Determine the (x, y) coordinate at the center of the cell enclosing the given text.  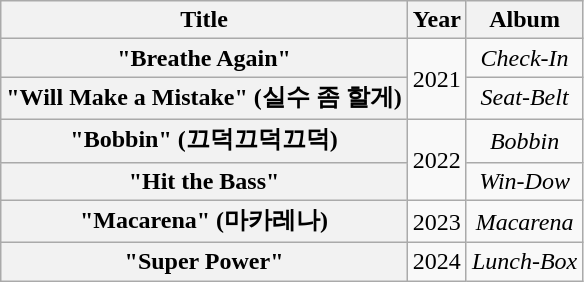
2022 (436, 160)
Win-Dow (524, 181)
Year (436, 20)
"Super Power" (204, 262)
"Bobbin" (끄덕끄덕끄덕) (204, 140)
Macarena (524, 222)
2021 (436, 80)
Bobbin (524, 140)
2023 (436, 222)
Seat-Belt (524, 98)
"Macarena" (마카레나) (204, 222)
Check-In (524, 58)
"Hit the Bass" (204, 181)
Title (204, 20)
"Will Make a Mistake" (실수 좀 할게) (204, 98)
Album (524, 20)
"Breathe Again" (204, 58)
2024 (436, 262)
Lunch-Box (524, 262)
